Provide the [x, y] coordinate of the cell's center where the given text is located.  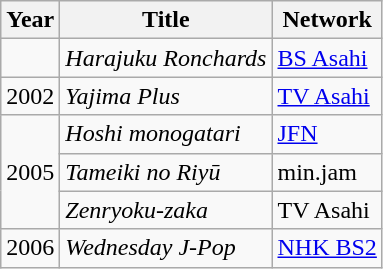
JFN [327, 134]
BS Asahi [327, 58]
2005 [30, 172]
Zenryoku-zaka [166, 210]
Network [327, 20]
Tameiki no Riyū [166, 172]
Yajima Plus [166, 96]
2006 [30, 248]
Wednesday J-Pop [166, 248]
2002 [30, 96]
Year [30, 20]
min.jam [327, 172]
Hoshi monogatari [166, 134]
Harajuku Ronchards [166, 58]
NHK BS2 [327, 248]
Title [166, 20]
